From the cell containing the given text, extract its center point as [x, y] coordinate. 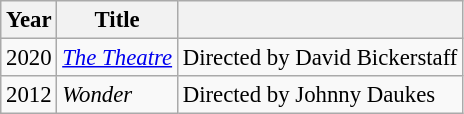
Directed by Johnny Daukes [320, 95]
2012 [29, 95]
Year [29, 20]
2020 [29, 58]
Directed by David Bickerstaff [320, 58]
Wonder [117, 95]
The Theatre [117, 58]
Title [117, 20]
